Provide the [x, y] coordinate of the cell's center where the given text is located.  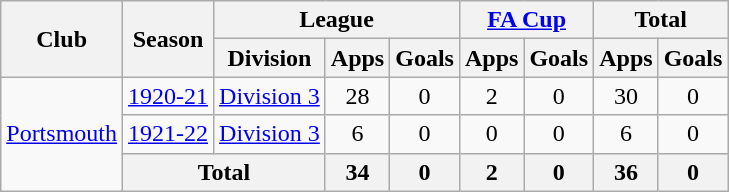
1920-21 [168, 96]
1921-22 [168, 134]
36 [626, 172]
League [337, 20]
30 [626, 96]
Division [270, 58]
Portsmouth [62, 134]
Season [168, 39]
28 [357, 96]
Club [62, 39]
34 [357, 172]
FA Cup [526, 20]
